Locate the cell with the specified text and output its [X, Y] center coordinate. 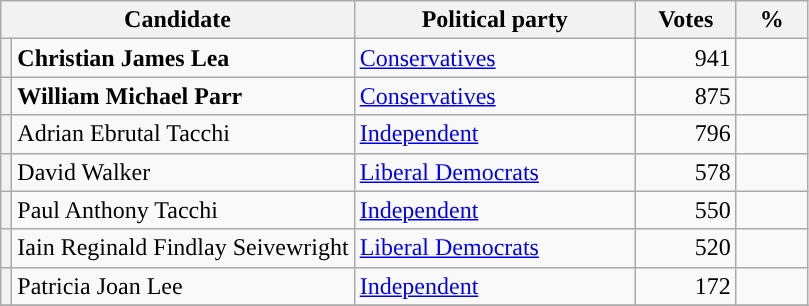
941 [686, 58]
Adrian Ebrutal Tacchi [183, 134]
Candidate [178, 20]
520 [686, 248]
Christian James Lea [183, 58]
Patricia Joan Lee [183, 286]
Iain Reginald Findlay Seivewright [183, 248]
875 [686, 96]
550 [686, 210]
Votes [686, 20]
% [772, 20]
172 [686, 286]
Paul Anthony Tacchi [183, 210]
William Michael Parr [183, 96]
David Walker [183, 172]
796 [686, 134]
Political party [494, 20]
578 [686, 172]
